Extract the (X, Y) coordinate from the center of the cell holding the provided text.  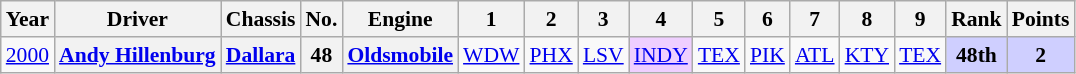
8 (867, 19)
6 (768, 19)
48th (976, 55)
Dallara (261, 55)
Year (28, 19)
INDY (661, 55)
KTY (867, 55)
PIK (768, 55)
2000 (28, 55)
9 (920, 19)
Chassis (261, 19)
WDW (491, 55)
Driver (138, 19)
No. (321, 19)
Andy Hillenburg (138, 55)
ATL (815, 55)
Rank (976, 19)
5 (719, 19)
7 (815, 19)
PHX (552, 55)
3 (604, 19)
48 (321, 55)
Engine (400, 19)
Oldsmobile (400, 55)
1 (491, 19)
LSV (604, 55)
Points (1041, 19)
4 (661, 19)
